Scan for the cell matching the given text and deliver its [X, Y] coordinate at center. 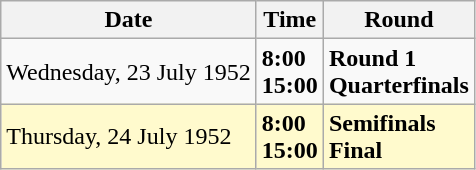
Wednesday, 23 July 1952 [129, 72]
SemifinalsFinal [398, 136]
Round 1Quarterfinals [398, 72]
Date [129, 20]
Time [290, 20]
Round [398, 20]
Thursday, 24 July 1952 [129, 136]
